For the text-containing cell, return its midpoint in [X, Y] coordinate format. 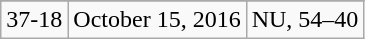
NU, 54–40 [305, 20]
37-18 [34, 20]
October 15, 2016 [157, 20]
